Scan for the cell matching the given text and deliver its [X, Y] coordinate at center. 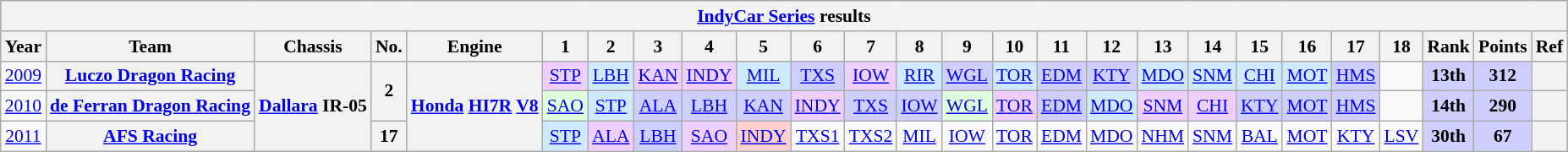
16 [1307, 46]
14th [1448, 106]
5 [764, 46]
2009 [24, 76]
NHM [1164, 137]
Team [151, 46]
Rank [1448, 46]
312 [1503, 76]
9 [968, 46]
No. [389, 46]
7 [871, 46]
1 [565, 46]
Engine [475, 46]
11 [1061, 46]
BAL [1259, 137]
Chassis [313, 46]
2010 [24, 106]
IndyCar Series results [784, 16]
Dallara IR-05 [313, 106]
13th [1448, 76]
12 [1111, 46]
Luczo Dragon Racing [151, 76]
Points [1503, 46]
RIR [918, 76]
TXS2 [871, 137]
2011 [24, 137]
LSV [1402, 137]
290 [1503, 106]
4 [709, 46]
Ref [1549, 46]
de Ferran Dragon Racing [151, 106]
67 [1503, 137]
AFS Racing [151, 137]
6 [818, 46]
13 [1164, 46]
3 [658, 46]
18 [1402, 46]
8 [918, 46]
30th [1448, 137]
TXS1 [818, 137]
15 [1259, 46]
10 [1015, 46]
Honda HI7R V8 [475, 106]
14 [1213, 46]
Year [24, 46]
